From the cell containing the given text, extract its center point as [X, Y] coordinate. 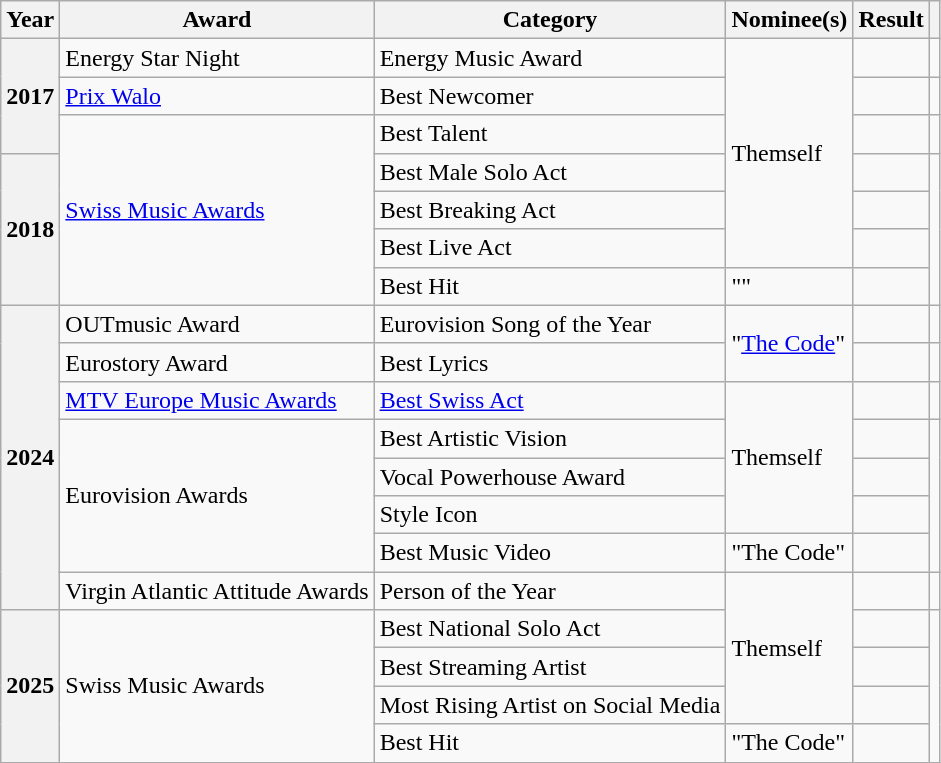
Best Breaking Act [550, 210]
Best Artistic Vision [550, 438]
Best Male Solo Act [550, 172]
2025 [30, 686]
Nominee(s) [790, 20]
Vocal Powerhouse Award [550, 477]
Energy Music Award [550, 58]
Best National Solo Act [550, 629]
Eurovision Song of the Year [550, 324]
Best Streaming Artist [550, 667]
2018 [30, 229]
2024 [30, 457]
Year [30, 20]
Virgin Atlantic Attitude Awards [217, 591]
Eurostory Award [217, 362]
Award [217, 20]
OUTmusic Award [217, 324]
Best Newcomer [550, 96]
"" [790, 286]
Person of the Year [550, 591]
Best Live Act [550, 248]
Style Icon [550, 515]
Energy Star Night [217, 58]
Best Music Video [550, 553]
Best Swiss Act [550, 400]
Category [550, 20]
Prix Walo [217, 96]
Eurovision Awards [217, 495]
2017 [30, 96]
MTV Europe Music Awards [217, 400]
Best Lyrics [550, 362]
Result [891, 20]
Best Talent [550, 134]
Most Rising Artist on Social Media [550, 705]
